Return the [x, y] coordinate for the center point of the cell that contains the specified text.  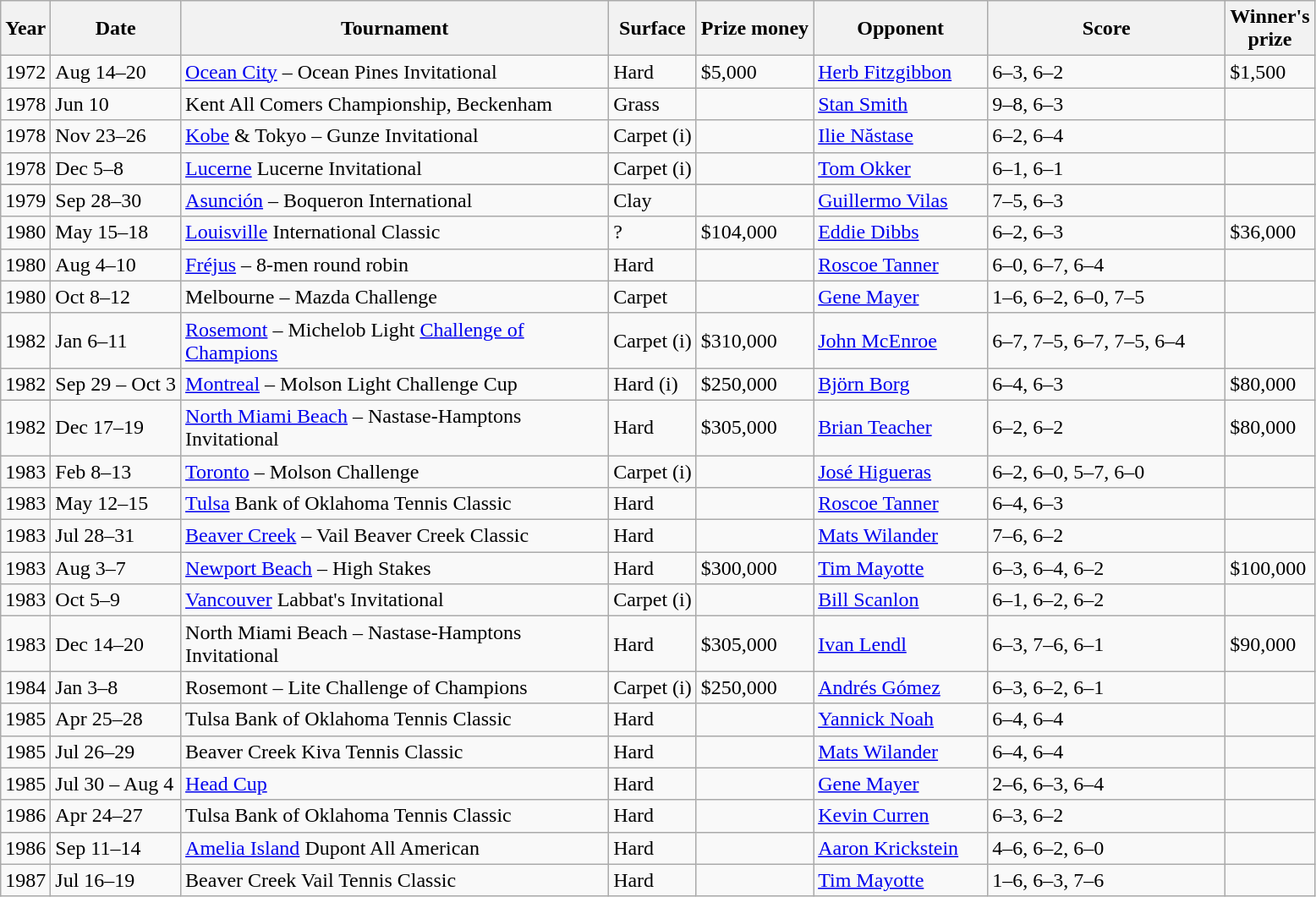
Eddie Dibbs [901, 232]
Jul 30 – Aug 4 [116, 784]
Kent All Comers Championship, Beckenham [395, 104]
Tom Okker [901, 168]
Dec 17–19 [116, 428]
$90,000 [1270, 644]
Beaver Creek Vail Tennis Classic [395, 880]
6–3, 6–2, 6–1 [1106, 687]
Lucerne Lucerne Invitational [395, 168]
Jun 10 [116, 104]
Guillermo Vilas [901, 200]
Tournament [395, 29]
Herb Fitzgibbon [901, 72]
Stan Smith [901, 104]
4–6, 6–2, 6–0 [1106, 848]
Dec 14–20 [116, 644]
6–1, 6–2, 6–2 [1106, 600]
Toronto – Molson Challenge [395, 471]
Jan 6–11 [116, 340]
$100,000 [1270, 568]
Ocean City – Ocean Pines Invitational [395, 72]
Grass [653, 104]
Rosemont – Michelob Light Challenge of Champions [395, 340]
6–1, 6–1 [1106, 168]
? [653, 232]
José Higueras [901, 471]
Ivan Lendl [901, 644]
$5,000 [754, 72]
Hard (i) [653, 384]
6–0, 6–7, 6–4 [1106, 265]
Andrés Gómez [901, 687]
1972 [25, 72]
9–8, 6–3 [1106, 104]
Montreal – Molson Light Challenge Cup [395, 384]
Aaron Krickstein [901, 848]
Kevin Curren [901, 816]
1984 [25, 687]
Sep 11–14 [116, 848]
Head Cup [395, 784]
1979 [25, 200]
7–6, 6–2 [1106, 536]
Rosemont – Lite Challenge of Champions [395, 687]
Yannick Noah [901, 719]
$36,000 [1270, 232]
6–2, 6–2 [1106, 428]
Jul 16–19 [116, 880]
Year [25, 29]
Date [116, 29]
Louisville International Classic [395, 232]
7–5, 6–3 [1106, 200]
6–7, 7–5, 6–7, 7–5, 6–4 [1106, 340]
Sep 28–30 [116, 200]
$104,000 [754, 232]
6–3, 7–6, 6–1 [1106, 644]
Vancouver Labbat's Invitational [395, 600]
Winner's prize [1270, 29]
1–6, 6–2, 6–0, 7–5 [1106, 297]
6–3, 6–4, 6–2 [1106, 568]
6–2, 6–0, 5–7, 6–0 [1106, 471]
Surface [653, 29]
Beaver Creek Kiva Tennis Classic [395, 752]
John McEnroe [901, 340]
Sep 29 – Oct 3 [116, 384]
Apr 24–27 [116, 816]
$1,500 [1270, 72]
Bill Scanlon [901, 600]
Jan 3–8 [116, 687]
Brian Teacher [901, 428]
Apr 25–28 [116, 719]
2–6, 6–3, 6–4 [1106, 784]
Björn Borg [901, 384]
Dec 5–8 [116, 168]
Nov 23–26 [116, 136]
May 12–15 [116, 504]
$300,000 [754, 568]
Jul 26–29 [116, 752]
Aug 14–20 [116, 72]
Jul 28–31 [116, 536]
Newport Beach – High Stakes [395, 568]
May 15–18 [116, 232]
Carpet [653, 297]
Amelia Island Dupont All American [395, 848]
Opponent [901, 29]
Prize money [754, 29]
Kobe & Tokyo – Gunze Invitational [395, 136]
Aug 3–7 [116, 568]
1–6, 6–3, 7–6 [1106, 880]
Aug 4–10 [116, 265]
Score [1106, 29]
Ilie Năstase [901, 136]
Feb 8–13 [116, 471]
6–2, 6–4 [1106, 136]
$310,000 [754, 340]
6–2, 6–3 [1106, 232]
Oct 5–9 [116, 600]
1987 [25, 880]
Clay [653, 200]
Oct 8–12 [116, 297]
Fréjus – 8-men round robin [395, 265]
Asunción – Boqueron International [395, 200]
Melbourne – Mazda Challenge [395, 297]
Beaver Creek – Vail Beaver Creek Classic [395, 536]
